Return the (X, Y) coordinate for the center point of the cell that contains the specified text.  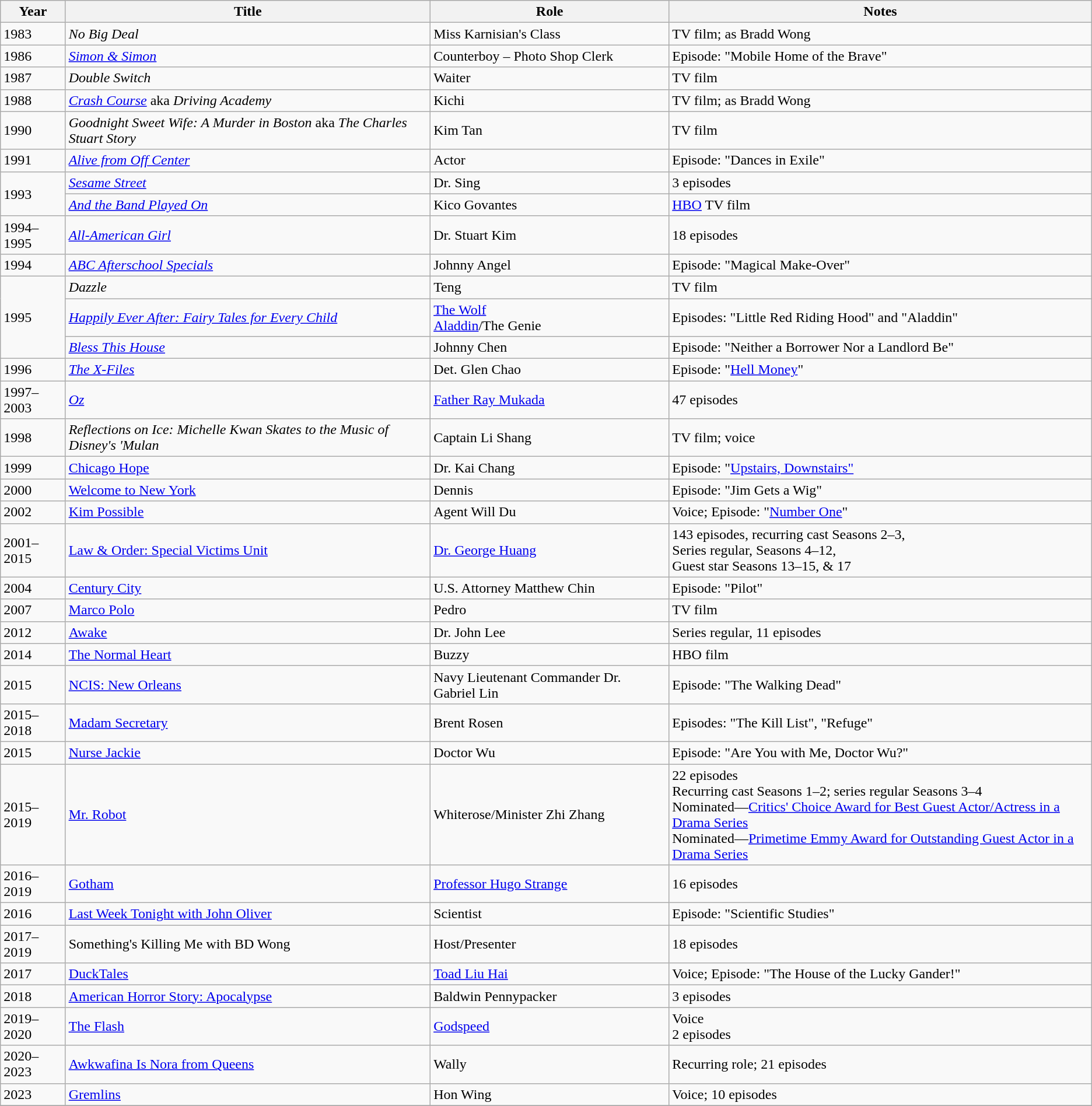
Dr. Stuart Kim (549, 235)
Episodes: "Little Red Riding Hood" and "Aladdin" (880, 317)
The Flash (248, 1027)
1994–1995 (33, 235)
Mr. Robot (248, 814)
Episode: "Dances in Exile" (880, 160)
Episode: "The Walking Dead" (880, 685)
Professor Hugo Strange (549, 884)
2012 (33, 632)
Dr. Sing (549, 183)
Agent Will Du (549, 512)
Reflections on Ice: Michelle Kwan Skates to the Music of Disney's 'Mulan (248, 437)
1998 (33, 437)
Episode: "Mobile Home of the Brave" (880, 56)
Buzzy (549, 654)
ABC Afterschool Specials (248, 265)
Awake (248, 632)
2007 (33, 610)
2001–2015 (33, 550)
Voice; 10 episodes (880, 1094)
Alive from Off Center (248, 160)
Episodes: "The Kill List", "Refuge" (880, 722)
Episode: "Hell Money" (880, 370)
Episode: "Jim Gets a Wig" (880, 490)
1999 (33, 468)
1991 (33, 160)
Awkwafina Is Nora from Queens (248, 1064)
47 episodes (880, 400)
2015–2019 (33, 814)
Last Week Tonight with John Oliver (248, 914)
Dr. John Lee (549, 632)
2018 (33, 996)
Double Switch (248, 78)
Kico Govantes (549, 205)
2015–2018 (33, 722)
2002 (33, 512)
1996 (33, 370)
Father Ray Mukada (549, 400)
Happily Ever After: Fairy Tales for Every Child (248, 317)
Johnny Chen (549, 348)
HBO TV film (880, 205)
143 episodes, recurring cast Seasons 2–3,Series regular, Seasons 4–12,Guest star Seasons 13–15, & 17 (880, 550)
Sesame Street (248, 183)
Episode: "Scientific Studies" (880, 914)
Waiter (549, 78)
Episode: "Upstairs, Downstairs" (880, 468)
Episode: "Magical Make-Over" (880, 265)
2016–2019 (33, 884)
1987 (33, 78)
2014 (33, 654)
Episode: "Are You with Me, Doctor Wu?" (880, 752)
Dr. George Huang (549, 550)
Brent Rosen (549, 722)
No Big Deal (248, 34)
2004 (33, 588)
1988 (33, 100)
The X-Files (248, 370)
Whiterose/Minister Zhi Zhang (549, 814)
American Horror Story: Apocalypse (248, 996)
The Normal Heart (248, 654)
Recurring role; 21 episodes (880, 1064)
Scientist (549, 914)
Law & Order: Special Victims Unit (248, 550)
Series regular, 11 episodes (880, 632)
Host/Presenter (549, 944)
Miss Karnisian's Class (549, 34)
Dr. Kai Chang (549, 468)
Century City (248, 588)
Kim Tan (549, 131)
Baldwin Pennypacker (549, 996)
And the Band Played On (248, 205)
1994 (33, 265)
2000 (33, 490)
NCIS: New Orleans (248, 685)
2020–2023 (33, 1064)
Wally (549, 1064)
Voice; Episode: "The House of the Lucky Gander!" (880, 974)
Something's Killing Me with BD Wong (248, 944)
1995 (33, 317)
Notes (880, 12)
TV film; voice (880, 437)
Kichi (549, 100)
Chicago Hope (248, 468)
1993 (33, 194)
16 episodes (880, 884)
1990 (33, 131)
Simon & Simon (248, 56)
Title (248, 12)
Marco Polo (248, 610)
Oz (248, 400)
Dennis (549, 490)
Dazzle (248, 287)
2017 (33, 974)
Bless This House (248, 348)
HBO film (880, 654)
Kim Possible (248, 512)
1983 (33, 34)
Episode: "Pilot" (880, 588)
All-American Girl (248, 235)
Johnny Angel (549, 265)
Det. Glen Chao (549, 370)
Welcome to New York (248, 490)
Navy Lieutenant Commander Dr. Gabriel Lin (549, 685)
Pedro (549, 610)
Role (549, 12)
Teng (549, 287)
DuckTales (248, 974)
Year (33, 12)
Goodnight Sweet Wife: A Murder in Boston aka The Charles Stuart Story (248, 131)
1986 (33, 56)
Doctor Wu (549, 752)
Gotham (248, 884)
U.S. Attorney Matthew Chin (549, 588)
Captain Li Shang (549, 437)
Toad Liu Hai (549, 974)
Hon Wing (549, 1094)
Voice2 episodes (880, 1027)
Counterboy – Photo Shop Clerk (549, 56)
2016 (33, 914)
Crash Course aka Driving Academy (248, 100)
2023 (33, 1094)
Nurse Jackie (248, 752)
Madam Secretary (248, 722)
Voice; Episode: "Number One" (880, 512)
2017–2019 (33, 944)
The Wolf Aladdin/The Genie (549, 317)
1997–2003 (33, 400)
Actor (549, 160)
Episode: "Neither a Borrower Nor a Landlord Be" (880, 348)
2019–2020 (33, 1027)
Gremlins (248, 1094)
Godspeed (549, 1027)
